Pinpoint the cell where the given text exists, returning its (X, Y) midpoint coordinate. 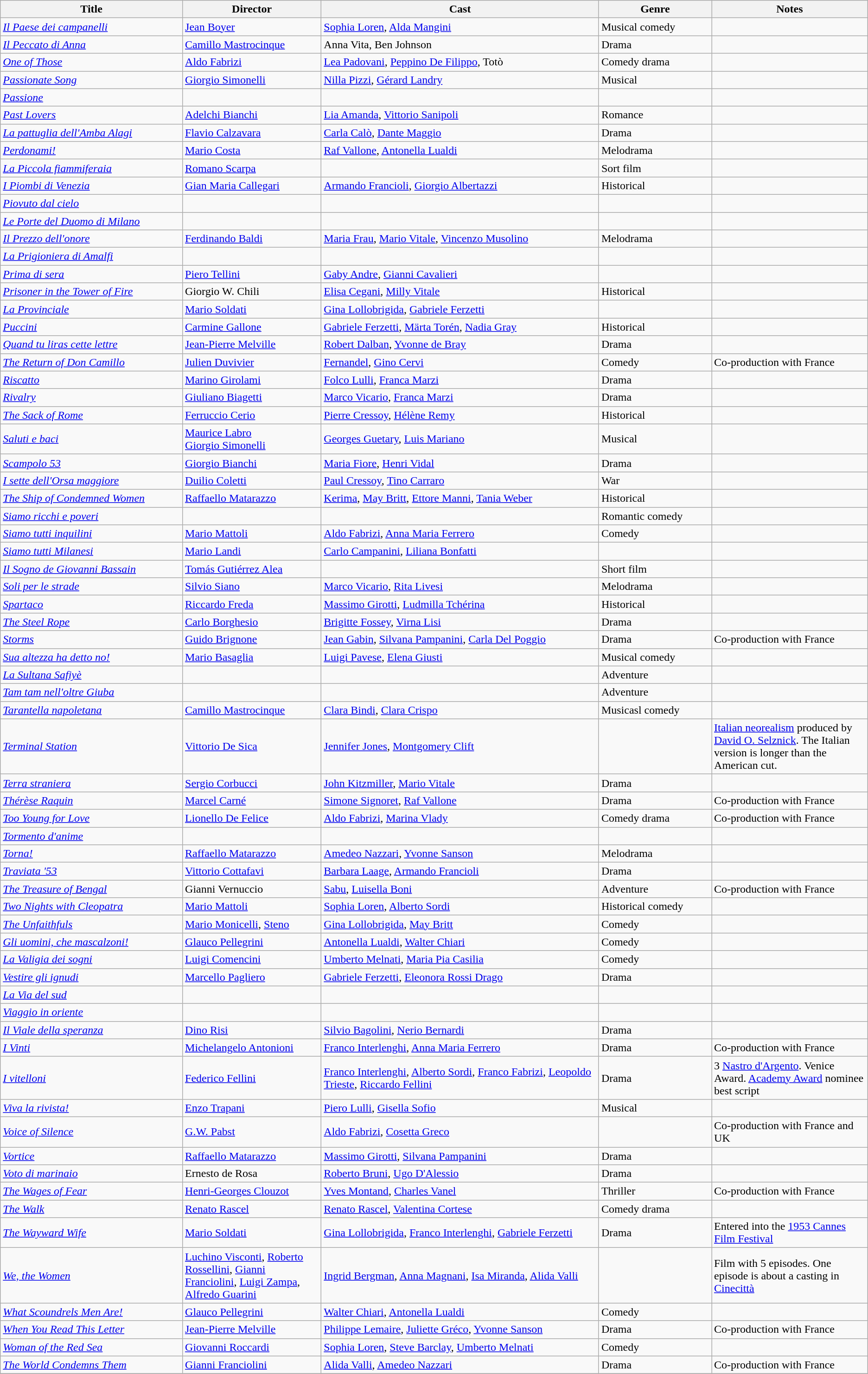
Renato Rascel (252, 1209)
Siamo ricchi e poveri (92, 516)
The Sack of Rome (92, 415)
Sophia Loren, Steve Barclay, Umberto Melnati (460, 1347)
Terra straniera (92, 783)
Voto di marinaio (92, 1174)
Gianni Vernuccio (252, 889)
War (655, 480)
Woman of the Red Sea (92, 1347)
Lia Amanda, Vittorio Sanipoli (460, 115)
Clara Bindi, Clara Crispo (460, 710)
Riscatto (92, 380)
Folco Lulli, Franca Marzi (460, 380)
Torna! (92, 854)
Vittorio Cottafavi (252, 871)
Ferruccio Cerio (252, 415)
Sophia Loren, Alberto Sordi (460, 907)
Aldo Fabrizi, Marina Vlady (460, 818)
Thriller (655, 1191)
Quand tu liras cette lettre (92, 345)
Italian neorealism produced by David O. Selznick. The Italian version is longer than the American cut. (790, 747)
Viaggio in oriente (92, 1012)
The Treasure of Bengal (92, 889)
Mario Costa (252, 150)
Philippe Lemaire, Juliette Gréco, Yvonne Sanson (460, 1329)
Marcel Carné (252, 800)
Cast (460, 9)
The Return of Don Camillo (92, 362)
Carmine Gallone (252, 327)
I vitelloni (92, 1078)
One of Those (92, 62)
Maurice LabroGiorgio Simonelli (252, 439)
Siamo tutti inquilini (92, 534)
Genre (655, 9)
Maria Frau, Mario Vitale, Vincenzo Musolino (460, 239)
Saluti e baci (92, 439)
Sabu, Luisella Boni (460, 889)
Gli uomini, che mascalzoni! (92, 942)
Tam tam nell'oltre Giuba (92, 692)
I Piombi di Venezia (92, 185)
Storms (92, 639)
The Unfaithfuls (92, 924)
Siamo tutti Milanesi (92, 551)
Carlo Borghesio (252, 622)
Terminal Station (92, 747)
La Provinciale (92, 309)
Passione (92, 97)
Tormento d'anime (92, 836)
Il Viale della speranza (92, 1030)
Gina Lollobrigida, May Britt (460, 924)
Ferdinando Baldi (252, 239)
Giovanni Roccardi (252, 1347)
Spartaco (92, 604)
Tomás Gutiérrez Alea (252, 569)
Renato Rascel, Valentina Cortese (460, 1209)
La Prigioniera di Amalfi (92, 256)
Aldo Fabrizi, Anna Maria Ferrero (460, 534)
Entered into the 1953 Cannes Film Festival (790, 1233)
Sua altezza ha detto no! (92, 657)
Il Sogno de Giovanni Bassain (92, 569)
Maria Fiore, Henri Vidal (460, 463)
Armando Francioli, Giorgio Albertazzi (460, 185)
Marco Vicario, Rita Livesi (460, 587)
Dino Risi (252, 1030)
Duilio Coletti (252, 480)
Sergio Corbucci (252, 783)
Alida Valli, Amedeo Nazzari (460, 1365)
Film with 5 episodes. One episode is about a casting in Cinecittà (790, 1275)
Gaby Andre, Gianni Cavalieri (460, 274)
Giuliano Biagetti (252, 397)
Notes (790, 9)
The Wayward Wife (92, 1233)
Jean Boyer (252, 27)
Traviata '53 (92, 871)
Lionello De Felice (252, 818)
Giorgio Simonelli (252, 80)
Gian Maria Callegari (252, 185)
Passionate Song (92, 80)
Anna Vita, Ben Johnson (460, 45)
Puccini (92, 327)
Piero Lulli, Gisella Sofio (460, 1108)
Federico Fellini (252, 1078)
Scampolo 53 (92, 463)
Le Porte del Duomo di Milano (92, 221)
Marcello Pagliero (252, 977)
Tarantella napoletana (92, 710)
When You Read This Letter (92, 1329)
Piero Tellini (252, 274)
Director (252, 9)
Giorgio W. Chili (252, 292)
Kerima, May Britt, Ettore Manni, Tania Weber (460, 498)
Adelchi Bianchi (252, 115)
Walter Chiari, Antonella Lualdi (460, 1312)
Robert Dalban, Yvonne de Bray (460, 345)
Brigitte Fossey, Virna Lisi (460, 622)
Fernandel, Gino Cervi (460, 362)
The Steel Rope (92, 622)
Umberto Melnati, Maria Pia Casilia (460, 959)
Enzo Trapani (252, 1108)
Past Lovers (92, 115)
Luchino Visconti, Roberto Rossellini, Gianni Franciolini, Luigi Zampa, Alfredo Guarini (252, 1275)
Yves Montand, Charles Vanel (460, 1191)
The Walk (92, 1209)
Gina Lollobrigida, Franco Interlenghi, Gabriele Ferzetti (460, 1233)
John Kitzmiller, Mario Vitale (460, 783)
I sette dell'Orsa maggiore (92, 480)
Historical comedy (655, 907)
Antonella Lualdi, Walter Chiari (460, 942)
Il Peccato di Anna (92, 45)
Amedeo Nazzari, Yvonne Sanson (460, 854)
Vestire gli ignudi (92, 977)
Short film (655, 569)
Il Paese dei campanelli (92, 27)
Prisoner in the Tower of Fire (92, 292)
Romantic comedy (655, 516)
Simone Signoret, Raf Vallone (460, 800)
Aldo Fabrizi (252, 62)
Two Nights with Cleopatra (92, 907)
Mario Basaglia (252, 657)
Flavio Calzavara (252, 133)
Jennifer Jones, Montgomery Clift (460, 747)
Sort film (655, 168)
Vittorio De Sica (252, 747)
Massimo Girotti, Silvana Pampanini (460, 1156)
Lea Padovani, Peppino De Filippo, Totò (460, 62)
Raf Vallone, Antonella Lualdi (460, 150)
Mario Monicelli, Steno (252, 924)
Gina Lollobrigida, Gabriele Ferzetti (460, 309)
Marco Vicario, Franca Marzi (460, 397)
Aldo Fabrizi, Cosetta Greco (460, 1131)
Silvio Siano (252, 587)
Julien Duvivier (252, 362)
Carla Calò, Dante Maggio (460, 133)
Giorgio Bianchi (252, 463)
3 Nastro d'Argento. Venice Award. Academy Award nominee best script (790, 1078)
Soli per le strade (92, 587)
Co-production with France and UK (790, 1131)
La pattuglia dell'Amba Alagi (92, 133)
Marino Girolami (252, 380)
Georges Guetary, Luis Mariano (460, 439)
La Sultana Safiyè (92, 675)
What Scoundrels Men Are! (92, 1312)
The World Condemns Them (92, 1365)
Romance (655, 115)
Silvio Bagolini, Nerio Bernardi (460, 1030)
Title (92, 9)
La Valigia dei sogni (92, 959)
Romano Scarpa (252, 168)
The Ship of Condemned Women (92, 498)
Nilla Pizzi, Gérard Landry (460, 80)
Henri-Georges Clouzot (252, 1191)
Gianni Franciolini (252, 1365)
Piovuto dal cielo (92, 203)
Voice of Silence (92, 1131)
Mario Landi (252, 551)
Thérèse Raquin (92, 800)
Franco Interlenghi, Alberto Sordi, Franco Fabrizi, Leopoldo Trieste, Riccardo Fellini (460, 1078)
Elisa Cegani, Milly Vitale (460, 292)
We, the Women (92, 1275)
Roberto Bruni, Ugo D'Alessio (460, 1174)
Franco Interlenghi, Anna Maria Ferrero (460, 1048)
Massimo Girotti, Ludmilla Tchérina (460, 604)
Riccardo Freda (252, 604)
Guido Brignone (252, 639)
Barbara Laage, Armando Francioli (460, 871)
Pierre Cressoy, Hélène Remy (460, 415)
Paul Cressoy, Tino Carraro (460, 480)
I Vinti (92, 1048)
Gabriele Ferzetti, Eleonora Rossi Drago (460, 977)
Prima di sera (92, 274)
Ingrid Bergman, Anna Magnani, Isa Miranda, Alida Valli (460, 1275)
Sophia Loren, Alda Mangini (460, 27)
Luigi Pavese, Elena Giusti (460, 657)
Michelangelo Antonioni (252, 1048)
Vortice (92, 1156)
Rivalry (92, 397)
Musicasl comedy (655, 710)
The Wages of Fear (92, 1191)
Ernesto de Rosa (252, 1174)
Luigi Comencini (252, 959)
Il Prezzo dell'onore (92, 239)
G.W. Pabst (252, 1131)
La Piccola fiammiferaia (92, 168)
Viva la rivista! (92, 1108)
Carlo Campanini, Liliana Bonfatti (460, 551)
La Via del sud (92, 995)
Too Young for Love (92, 818)
Gabriele Ferzetti, Märta Torén, Nadia Gray (460, 327)
Jean Gabin, Silvana Pampanini, Carla Del Poggio (460, 639)
Perdonami! (92, 150)
